Determine the [x, y] coordinate at the center of the cell enclosing the given text.  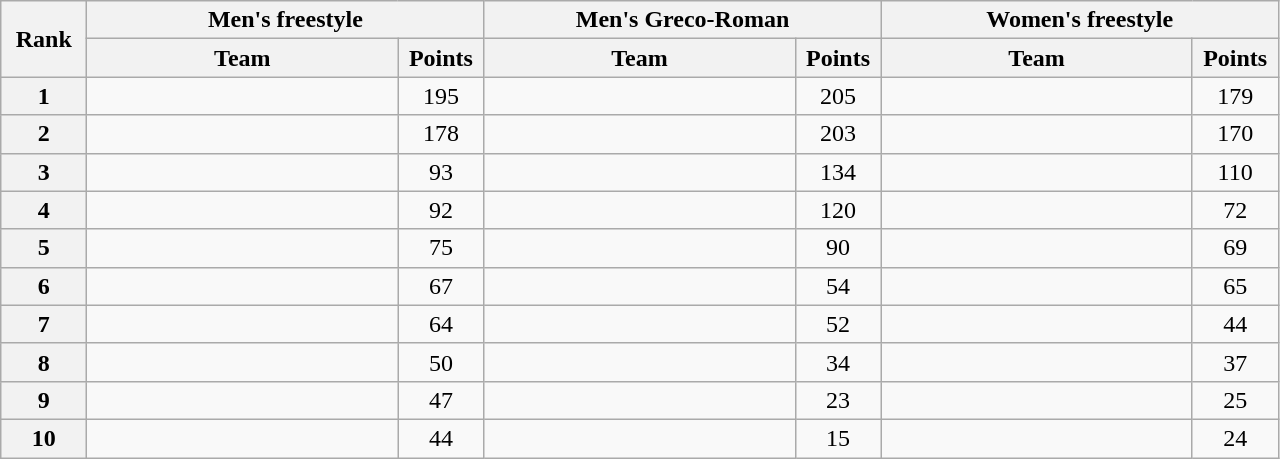
195 [441, 96]
5 [44, 248]
69 [1235, 248]
4 [44, 210]
54 [838, 286]
1 [44, 96]
9 [44, 400]
37 [1235, 362]
34 [838, 362]
179 [1235, 96]
170 [1235, 134]
92 [441, 210]
90 [838, 248]
2 [44, 134]
110 [1235, 172]
65 [1235, 286]
50 [441, 362]
6 [44, 286]
15 [838, 438]
Rank [44, 39]
52 [838, 324]
Men's Greco-Roman [682, 20]
47 [441, 400]
93 [441, 172]
10 [44, 438]
23 [838, 400]
64 [441, 324]
Women's freestyle [1080, 20]
203 [838, 134]
72 [1235, 210]
8 [44, 362]
134 [838, 172]
Men's freestyle [286, 20]
24 [1235, 438]
75 [441, 248]
205 [838, 96]
7 [44, 324]
25 [1235, 400]
3 [44, 172]
67 [441, 286]
120 [838, 210]
178 [441, 134]
